Provide the (X, Y) coordinate of the cell's center where the given text is located.  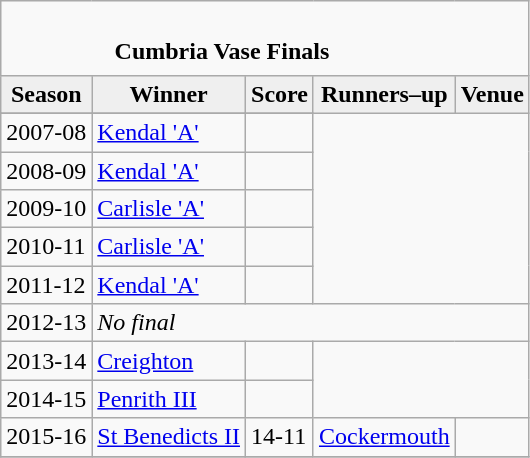
2009-10 (46, 209)
No final (311, 323)
2011-12 (46, 285)
Score (280, 94)
Cockermouth (384, 437)
2008-09 (46, 171)
Winner (169, 94)
Venue (492, 94)
St Benedicts II (169, 437)
Creighton (169, 361)
2013-14 (46, 361)
2015-16 (46, 437)
Penrith III (169, 399)
2007-08 (46, 132)
2010-11 (46, 247)
2012-13 (46, 323)
14-11 (280, 437)
2014-15 (46, 399)
Season (46, 94)
Runners–up (384, 94)
